From the cell containing the given text, extract its center point as [X, Y] coordinate. 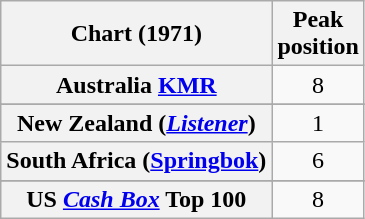
6 [318, 161]
New Zealand (Listener) [136, 123]
1 [318, 123]
South Africa (Springbok) [136, 161]
Peakposition [318, 34]
Australia KMR [136, 85]
US Cash Box Top 100 [136, 199]
Chart (1971) [136, 34]
